Return the [X, Y] coordinate for the center point of the cell that contains the specified text.  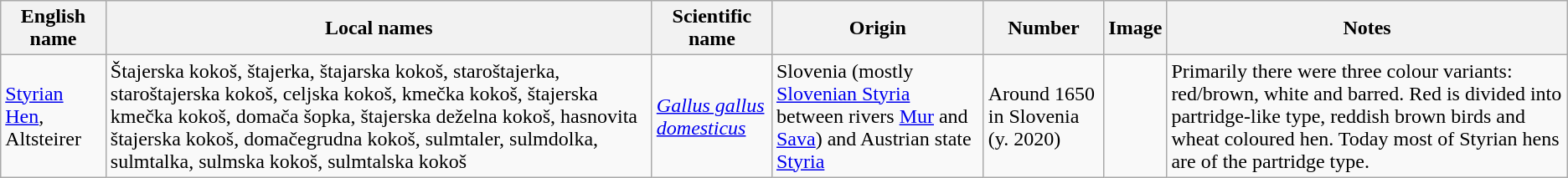
Local names [379, 28]
English name [54, 28]
Styrian Hen, Altsteirer [54, 116]
Origin [878, 28]
Number [1044, 28]
Gallus gallus domesticus [712, 116]
Slovenia (mostly Slovenian Styria between rivers Mur and Sava) and Austrian state Styria [878, 116]
Around 1650 in Slovenia (y. 2020) [1044, 116]
Notes [1367, 28]
Image [1136, 28]
Scientific name [712, 28]
